Capture the cell that displays the provided text and extract its [X, Y] central coordinate. 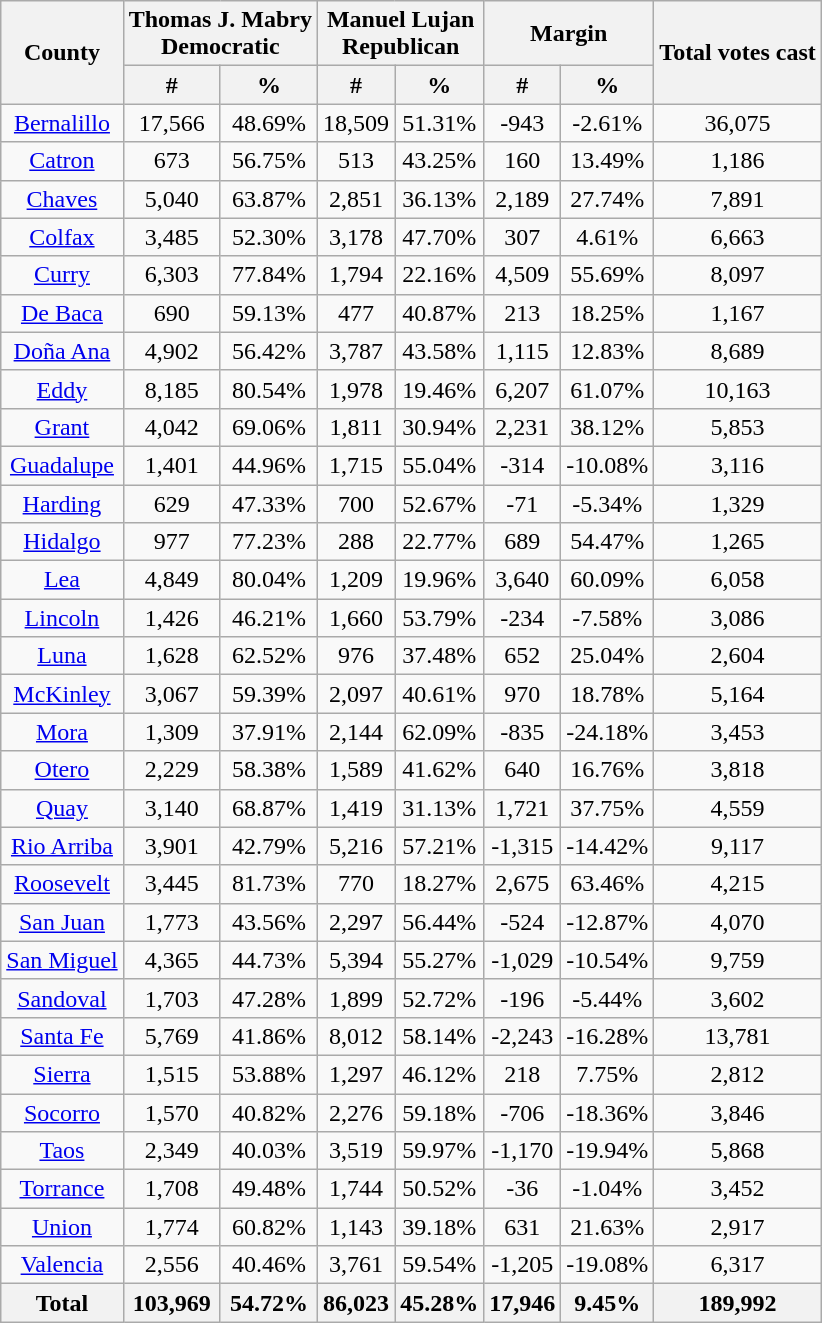
63.46% [608, 884]
53.88% [268, 1074]
Union [62, 1227]
9.45% [608, 1303]
-1,315 [522, 846]
Mora [62, 732]
56.42% [268, 351]
1,721 [522, 808]
4,509 [522, 275]
52.72% [440, 998]
Margin [569, 34]
60.09% [608, 580]
Torrance [62, 1189]
44.96% [268, 465]
-1,205 [522, 1265]
Roosevelt [62, 884]
3,818 [738, 770]
1,515 [172, 1074]
Quay [62, 808]
1,660 [356, 618]
Thomas J. MabryDemocratic [220, 34]
40.61% [440, 694]
977 [172, 542]
80.04% [268, 580]
-835 [522, 732]
42.79% [268, 846]
3,519 [356, 1151]
7,891 [738, 199]
1,167 [738, 313]
19.96% [440, 580]
1,297 [356, 1074]
-1,029 [522, 960]
Lea [62, 580]
-5.44% [608, 998]
2,229 [172, 770]
55.69% [608, 275]
17,566 [172, 123]
3,452 [738, 1189]
689 [522, 542]
2,349 [172, 1151]
-10.08% [608, 465]
976 [356, 656]
3,445 [172, 884]
2,812 [738, 1074]
673 [172, 161]
40.03% [268, 1151]
De Baca [62, 313]
3,640 [522, 580]
59.13% [268, 313]
3,116 [738, 465]
12.83% [608, 351]
-1,170 [522, 1151]
1,811 [356, 427]
77.23% [268, 542]
-36 [522, 1189]
Bernalillo [62, 123]
700 [356, 503]
-19.08% [608, 1265]
61.07% [608, 389]
8,097 [738, 275]
McKinley [62, 694]
38.12% [608, 427]
3,602 [738, 998]
37.48% [440, 656]
1,715 [356, 465]
5,164 [738, 694]
Taos [62, 1151]
46.12% [440, 1074]
103,969 [172, 1303]
47.70% [440, 237]
Guadalupe [62, 465]
6,058 [738, 580]
-10.54% [608, 960]
5,769 [172, 1036]
86,023 [356, 1303]
43.58% [440, 351]
2,675 [522, 884]
Valencia [62, 1265]
77.84% [268, 275]
1,978 [356, 389]
3,067 [172, 694]
-196 [522, 998]
1,774 [172, 1227]
1,773 [172, 922]
3,761 [356, 1265]
18.27% [440, 884]
45.28% [440, 1303]
1,570 [172, 1113]
-71 [522, 503]
Socorro [62, 1113]
2,297 [356, 922]
4,365 [172, 960]
2,097 [356, 694]
57.21% [440, 846]
Total votes cast [738, 52]
6,303 [172, 275]
55.27% [440, 960]
56.44% [440, 922]
9,117 [738, 846]
4,042 [172, 427]
Hidalgo [62, 542]
1,589 [356, 770]
43.56% [268, 922]
3,178 [356, 237]
1,143 [356, 1227]
21.63% [608, 1227]
58.14% [440, 1036]
2,276 [356, 1113]
53.79% [440, 618]
-1.04% [608, 1189]
3,086 [738, 618]
1,265 [738, 542]
1,329 [738, 503]
81.73% [268, 884]
1,703 [172, 998]
652 [522, 656]
10,163 [738, 389]
Colfax [62, 237]
18,509 [356, 123]
Doña Ana [62, 351]
47.28% [268, 998]
13.49% [608, 161]
25.04% [608, 656]
59.97% [440, 1151]
5,216 [356, 846]
6,207 [522, 389]
Harding [62, 503]
2,917 [738, 1227]
Sandoval [62, 998]
52.30% [268, 237]
58.38% [268, 770]
46.21% [268, 618]
4.61% [608, 237]
63.87% [268, 199]
9,759 [738, 960]
Otero [62, 770]
30.94% [440, 427]
43.25% [440, 161]
49.48% [268, 1189]
62.09% [440, 732]
2,556 [172, 1265]
3,787 [356, 351]
18.78% [608, 694]
3,846 [738, 1113]
40.46% [268, 1265]
San Juan [62, 922]
-943 [522, 123]
41.86% [268, 1036]
40.82% [268, 1113]
52.67% [440, 503]
6,663 [738, 237]
-5.34% [608, 503]
640 [522, 770]
4,849 [172, 580]
54.47% [608, 542]
-314 [522, 465]
2,189 [522, 199]
1,209 [356, 580]
47.33% [268, 503]
-24.18% [608, 732]
3,140 [172, 808]
477 [356, 313]
17,946 [522, 1303]
Grant [62, 427]
1,744 [356, 1189]
51.31% [440, 123]
68.87% [268, 808]
1,899 [356, 998]
36,075 [738, 123]
2,851 [356, 199]
1,401 [172, 465]
-524 [522, 922]
7.75% [608, 1074]
36.13% [440, 199]
Luna [62, 656]
1,628 [172, 656]
80.54% [268, 389]
-19.94% [608, 1151]
631 [522, 1227]
Eddy [62, 389]
16.76% [608, 770]
1,419 [356, 808]
59.18% [440, 1113]
40.87% [440, 313]
2,231 [522, 427]
-2,243 [522, 1036]
59.39% [268, 694]
County [62, 52]
970 [522, 694]
5,040 [172, 199]
Chaves [62, 199]
48.69% [268, 123]
Sierra [62, 1074]
Total [62, 1303]
18.25% [608, 313]
160 [522, 161]
Santa Fe [62, 1036]
513 [356, 161]
4,215 [738, 884]
2,144 [356, 732]
8,689 [738, 351]
6,317 [738, 1265]
8,012 [356, 1036]
60.82% [268, 1227]
1,186 [738, 161]
-12.87% [608, 922]
13,781 [738, 1036]
690 [172, 313]
189,992 [738, 1303]
Curry [62, 275]
54.72% [268, 1303]
5,868 [738, 1151]
-7.58% [608, 618]
19.46% [440, 389]
50.52% [440, 1189]
22.77% [440, 542]
3,485 [172, 237]
22.16% [440, 275]
-18.36% [608, 1113]
288 [356, 542]
37.91% [268, 732]
59.54% [440, 1265]
27.74% [608, 199]
-2.61% [608, 123]
-706 [522, 1113]
-234 [522, 618]
5,394 [356, 960]
Rio Arriba [62, 846]
San Miguel [62, 960]
Manuel LujanRepublican [401, 34]
770 [356, 884]
37.75% [608, 808]
5,853 [738, 427]
1,115 [522, 351]
Lincoln [62, 618]
39.18% [440, 1227]
3,901 [172, 846]
1,426 [172, 618]
41.62% [440, 770]
213 [522, 313]
218 [522, 1074]
307 [522, 237]
1,708 [172, 1189]
31.13% [440, 808]
4,070 [738, 922]
56.75% [268, 161]
44.73% [268, 960]
-14.42% [608, 846]
2,604 [738, 656]
629 [172, 503]
4,902 [172, 351]
3,453 [738, 732]
1,794 [356, 275]
4,559 [738, 808]
62.52% [268, 656]
Catron [62, 161]
69.06% [268, 427]
55.04% [440, 465]
1,309 [172, 732]
8,185 [172, 389]
-16.28% [608, 1036]
